From the cell containing the given text, extract its center point as [x, y] coordinate. 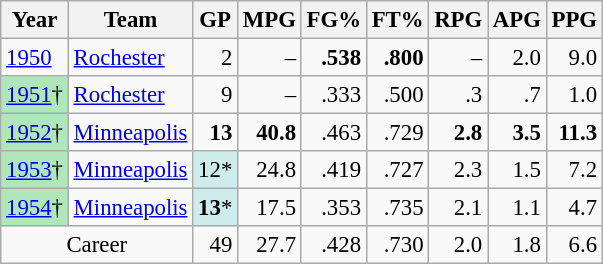
1.8 [518, 245]
9.0 [574, 58]
FG% [334, 20]
1954† [35, 208]
2.8 [458, 133]
40.8 [270, 133]
.735 [398, 208]
1.1 [518, 208]
.428 [334, 245]
1951† [35, 95]
.800 [398, 58]
11.3 [574, 133]
.7 [518, 95]
.729 [398, 133]
1952† [35, 133]
24.8 [270, 170]
6.6 [574, 245]
.419 [334, 170]
FT% [398, 20]
13* [216, 208]
2.1 [458, 208]
1953† [35, 170]
APG [518, 20]
GP [216, 20]
1.0 [574, 95]
.3 [458, 95]
.727 [398, 170]
4.7 [574, 208]
PPG [574, 20]
13 [216, 133]
.463 [334, 133]
Year [35, 20]
Career [97, 245]
27.7 [270, 245]
.353 [334, 208]
3.5 [518, 133]
MPG [270, 20]
.333 [334, 95]
1950 [35, 58]
17.5 [270, 208]
2.3 [458, 170]
.538 [334, 58]
49 [216, 245]
.730 [398, 245]
RPG [458, 20]
2 [216, 58]
Team [130, 20]
9 [216, 95]
.500 [398, 95]
12* [216, 170]
7.2 [574, 170]
1.5 [518, 170]
